Pinpoint the cell where the given text exists, returning its (x, y) midpoint coordinate. 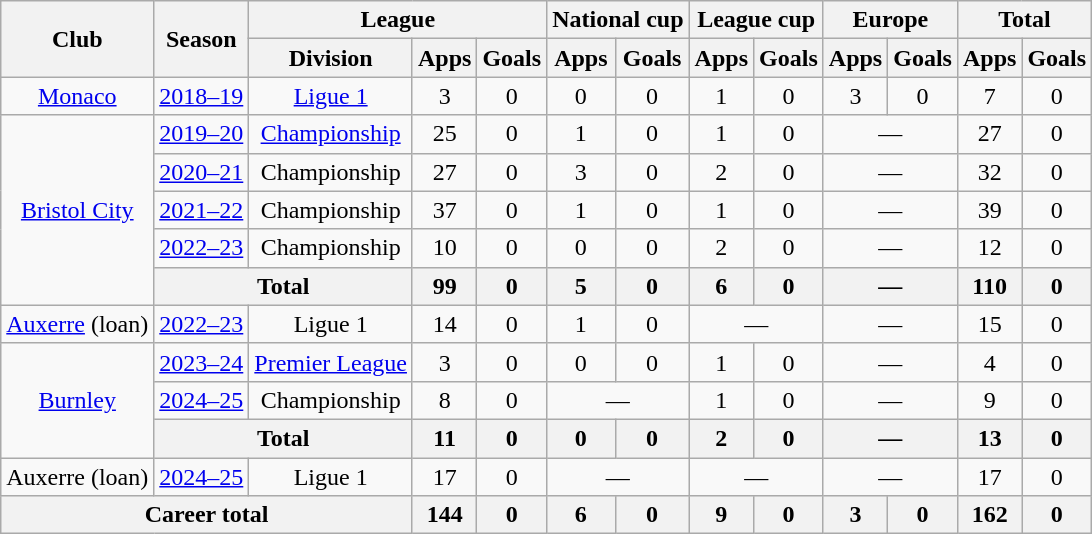
10 (444, 248)
League cup (756, 20)
5 (581, 286)
144 (444, 515)
162 (989, 515)
14 (444, 324)
Monaco (78, 96)
15 (989, 324)
39 (989, 210)
11 (444, 438)
League (398, 20)
Europe (890, 20)
Burnley (78, 400)
Premier League (331, 362)
110 (989, 286)
2018–19 (202, 96)
2021–22 (202, 210)
99 (444, 286)
4 (989, 362)
32 (989, 172)
Bristol City (78, 210)
National cup (618, 20)
Career total (207, 515)
7 (989, 96)
Club (78, 39)
2023–24 (202, 362)
Division (331, 58)
37 (444, 210)
25 (444, 134)
12 (989, 248)
13 (989, 438)
2019–20 (202, 134)
Season (202, 39)
8 (444, 400)
2020–21 (202, 172)
